Find where the given text appears and provide that cell's center as (X, Y) coordinate. 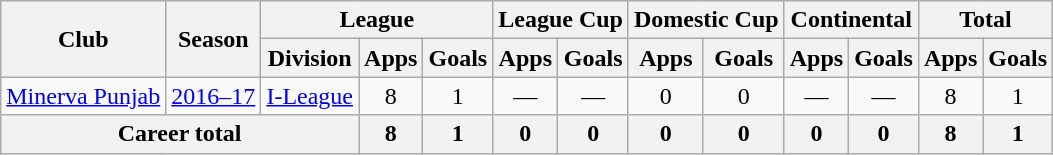
Division (310, 58)
Minerva Punjab (84, 96)
2016–17 (214, 96)
League Cup (561, 20)
League (377, 20)
Career total (180, 134)
Total (985, 20)
Season (214, 39)
I-League (310, 96)
Club (84, 39)
Continental (851, 20)
Domestic Cup (706, 20)
